Extract the [x, y] coordinate from the center of the cell holding the provided text.  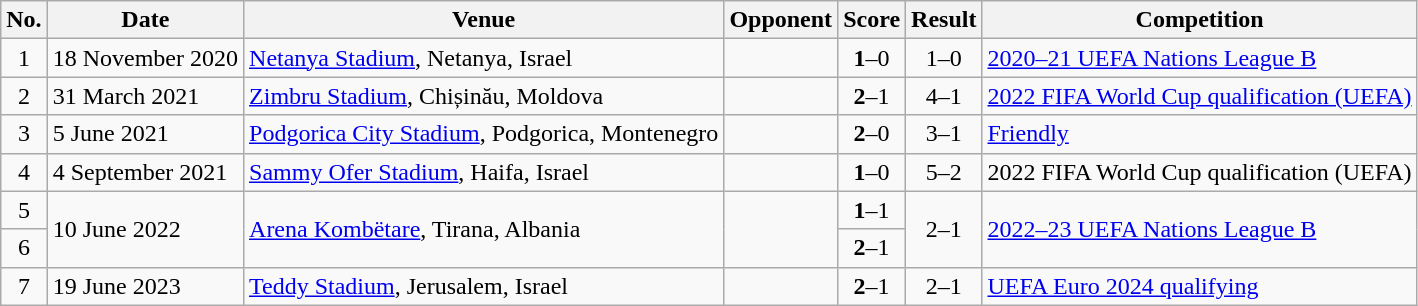
1 [24, 58]
Podgorica City Stadium, Podgorica, Montenegro [484, 134]
Friendly [1200, 134]
5 [24, 210]
2–0 [872, 134]
7 [24, 286]
No. [24, 20]
5 June 2021 [145, 134]
Result [944, 20]
4 September 2021 [145, 172]
2022–23 UEFA Nations League B [1200, 229]
Sammy Ofer Stadium, Haifa, Israel [484, 172]
Date [145, 20]
10 June 2022 [145, 229]
4–1 [944, 96]
Arena Kombëtare, Tirana, Albania [484, 229]
2020–21 UEFA Nations League B [1200, 58]
Netanya Stadium, Netanya, Israel [484, 58]
18 November 2020 [145, 58]
5–2 [944, 172]
2 [24, 96]
3 [24, 134]
1–1 [872, 210]
Score [872, 20]
Competition [1200, 20]
4 [24, 172]
Venue [484, 20]
3–1 [944, 134]
Opponent [781, 20]
19 June 2023 [145, 286]
Teddy Stadium, Jerusalem, Israel [484, 286]
UEFA Euro 2024 qualifying [1200, 286]
6 [24, 248]
Zimbru Stadium, Chișinău, Moldova [484, 96]
31 March 2021 [145, 96]
